Scan for the cell matching the given text and deliver its (x, y) coordinate at center. 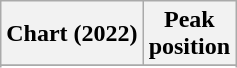
Chart (2022) (72, 34)
Peakposition (189, 34)
